Capture the cell that displays the provided text and extract its (X, Y) central coordinate. 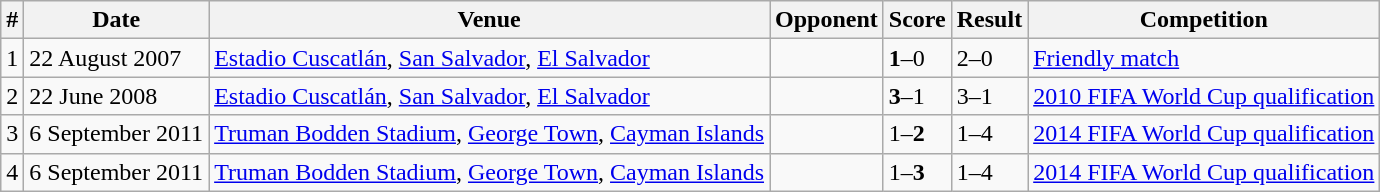
1–0 (917, 58)
22 June 2008 (116, 96)
Venue (490, 20)
Date (116, 20)
1–3 (917, 172)
Competition (1204, 20)
22 August 2007 (116, 58)
1 (12, 58)
Opponent (827, 20)
2010 FIFA World Cup qualification (1204, 96)
Result (989, 20)
Score (917, 20)
1–2 (917, 134)
2 (12, 96)
# (12, 20)
4 (12, 172)
2–0 (989, 58)
3 (12, 134)
Friendly match (1204, 58)
